Pinpoint the cell where the given text exists, returning its (X, Y) midpoint coordinate. 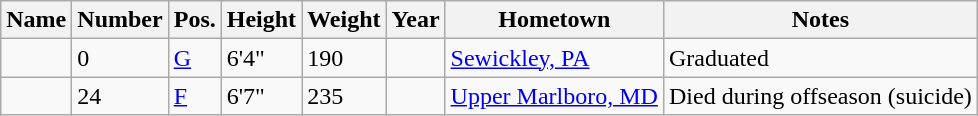
Year (416, 20)
190 (344, 58)
Name (36, 20)
Hometown (554, 20)
6'7" (261, 96)
Notes (820, 20)
Number (120, 20)
Weight (344, 20)
Graduated (820, 58)
F (194, 96)
G (194, 58)
Upper Marlboro, MD (554, 96)
0 (120, 58)
Died during offseason (suicide) (820, 96)
Height (261, 20)
6'4" (261, 58)
Pos. (194, 20)
Sewickley, PA (554, 58)
24 (120, 96)
235 (344, 96)
